Provide the (x, y) coordinate of the cell's center where the given text is located.  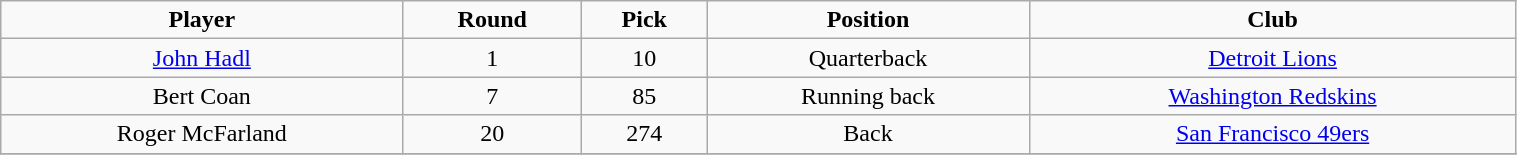
Position (868, 20)
Detroit Lions (1272, 58)
85 (644, 96)
Roger McFarland (202, 134)
274 (644, 134)
Pick (644, 20)
20 (492, 134)
John Hadl (202, 58)
Back (868, 134)
Round (492, 20)
Player (202, 20)
7 (492, 96)
Club (1272, 20)
Washington Redskins (1272, 96)
10 (644, 58)
San Francisco 49ers (1272, 134)
Bert Coan (202, 96)
Running back (868, 96)
Quarterback (868, 58)
1 (492, 58)
